Output the (x, y) coordinate of the center of the cell containing the given text.  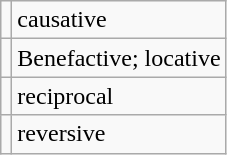
reversive (119, 134)
Benefactive; locative (119, 58)
reciprocal (119, 96)
causative (119, 20)
